Search for the cell housing the specified text and yield its [X, Y] center coordinate. 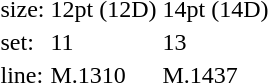
11 [104, 42]
